Return (X, Y) of the center of cell containing provided text 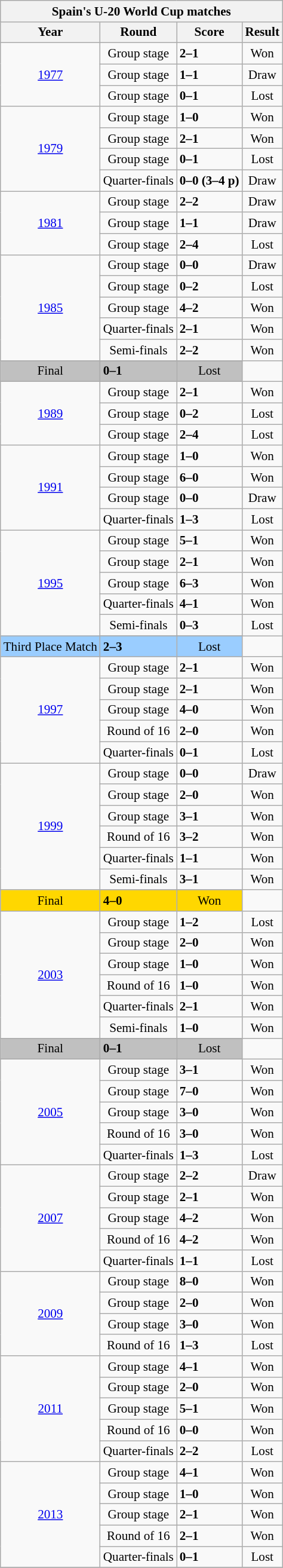
1989 (50, 414)
2013 (50, 1514)
6–0 (210, 477)
0–3 (210, 625)
2009 (50, 1313)
2011 (50, 1409)
1985 (50, 307)
1981 (50, 223)
1995 (50, 583)
6–3 (210, 583)
Spain's U-20 World Cup matches (141, 11)
2003 (50, 975)
Third Place Match (50, 647)
2007 (50, 1218)
3–2 (210, 837)
1977 (50, 75)
1997 (50, 710)
0–0 (3–4 p) (210, 180)
1979 (50, 149)
Result (262, 32)
1991 (50, 488)
2005 (50, 1113)
1999 (50, 827)
Round (139, 32)
2–3 (139, 647)
7–0 (210, 1091)
Year (50, 32)
8–0 (210, 1281)
1–2 (210, 921)
Score (210, 32)
